Identify which cell holds the provided text, then report its (X, Y) central coordinate. 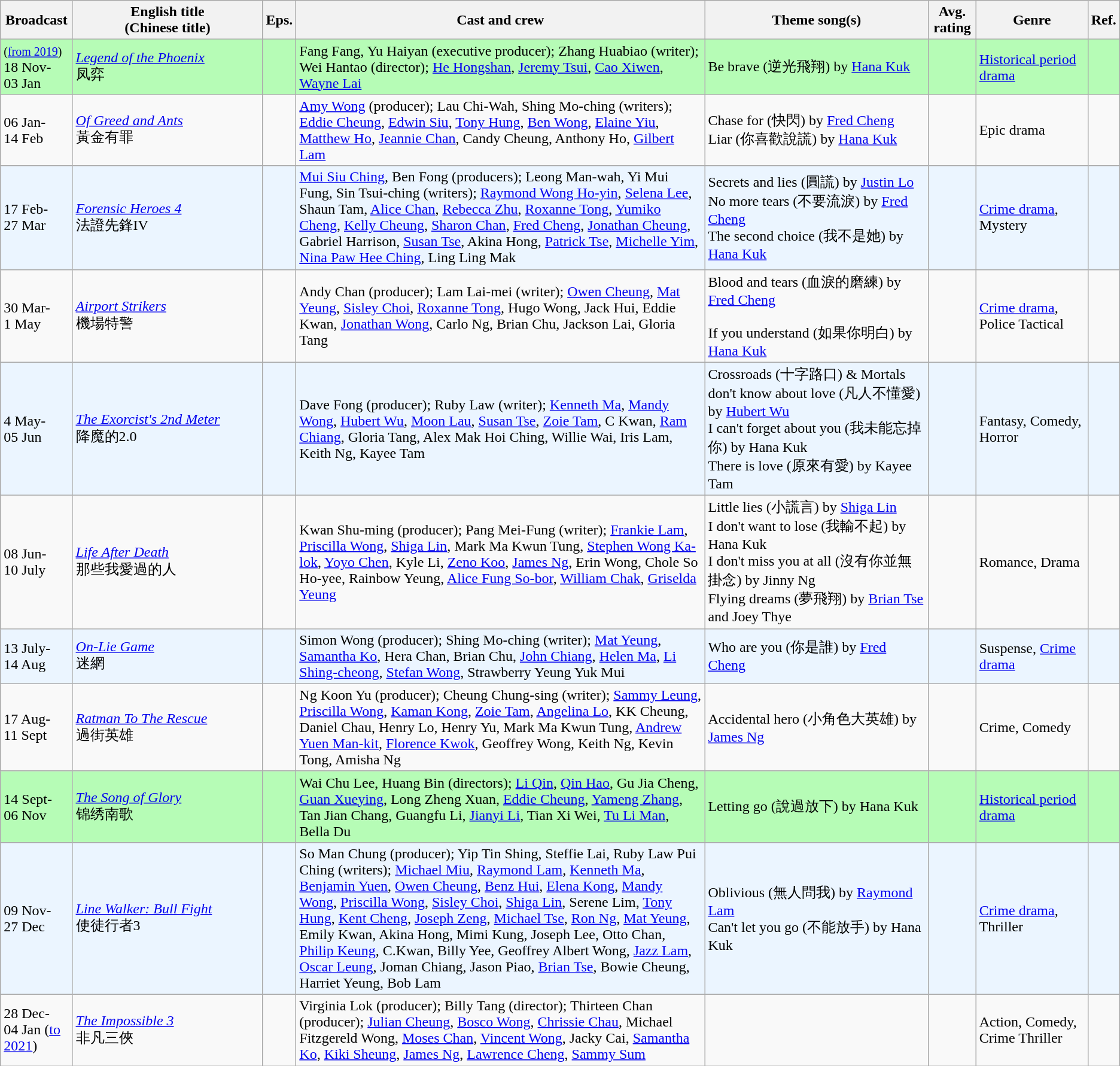
Avg. rating (952, 20)
Crime, Comedy (1031, 727)
Genre (1031, 20)
06 Jan-14 Feb (36, 130)
14 Sept-06 Nov (36, 807)
Life After Death 那些我愛過的人 (168, 563)
(from 2019)18 Nov-03 Jan (36, 67)
09 Nov-27 Dec (36, 918)
The Song of Glory 锦绣南歌 (168, 807)
Ref. (1103, 20)
Crossroads (十字路口) & Mortals don't know about love (凡人不懂愛) by Hubert WuI can't forget about you (我未能忘掉你) by Hana KukThere is love (原來有愛) by Kayee Tam (817, 429)
Crime drama, Mystery (1031, 218)
Airport Strikers機場特警 (168, 316)
Eps. (279, 20)
13 July-14 Aug (36, 656)
Broadcast (36, 20)
Action, Comedy, Crime Thriller (1031, 1029)
The Impossible 3非凡三俠 (168, 1029)
Legend of the Phoenix 凤弈 (168, 67)
Ratman To The Rescue 過街英雄 (168, 727)
Chase for (快閃) by Fred ChengLiar (你喜歡說謊) by Hana Kuk (817, 130)
Blood and tears (血淚的磨練) by Fred Cheng If you understand (如果你明白) by Hana Kuk (817, 316)
17 Feb-27 Mar (36, 218)
28 Dec-04 Jan (to 2021) (36, 1029)
08 Jun-10 July (36, 563)
Letting go (說過放下) by Hana Kuk (817, 807)
The Exorcist's 2nd Meter降魔的2.0 (168, 429)
Romance, Drama (1031, 563)
Crime drama, Thriller (1031, 918)
Suspense, Crime drama (1031, 656)
Line Walker: Bull Fight 使徒行者3 (168, 918)
Secrets and lies (圓謊) by Justin LoNo more tears (不要流淚) by Fred ChengThe second choice (我不是她) by Hana Kuk (817, 218)
Forensic Heroes 4 法證先鋒IV (168, 218)
Be brave (逆光飛翔) by Hana Kuk (817, 67)
Epic drama (1031, 130)
Who are you (你是誰) by Fred Cheng (817, 656)
Fantasy, Comedy, Horror (1031, 429)
English title (Chinese title) (168, 20)
Theme song(s) (817, 20)
Fang Fang, Yu Haiyan (executive producer); Zhang Huabiao (writer); Wei Hantao (director); He Hongshan, Jeremy Tsui, Cao Xiwen, Wayne Lai (500, 67)
Cast and crew (500, 20)
4 May- 05 Jun (36, 429)
Of Greed and Ants 黃金有罪 (168, 130)
On-Lie Game 迷網 (168, 656)
Oblivious (無人問我) by Raymond LamCan't let you go (不能放手) by Hana Kuk (817, 918)
Crime drama, Police Tactical (1031, 316)
Accidental hero (小角色大英雄) by James Ng (817, 727)
17 Aug-11 Sept (36, 727)
30 Mar-1 May (36, 316)
